Determine the (X, Y) coordinate at the center of the cell enclosing the given text.  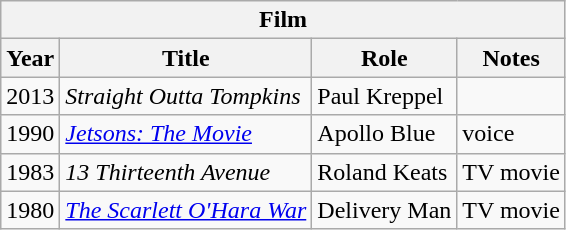
Paul Kreppel (384, 96)
2013 (30, 96)
Notes (512, 58)
The Scarlett O'Hara War (186, 210)
Delivery Man (384, 210)
Apollo Blue (384, 134)
Year (30, 58)
1980 (30, 210)
Title (186, 58)
Roland Keats (384, 172)
voice (512, 134)
Jetsons: The Movie (186, 134)
Role (384, 58)
Straight Outta Tompkins (186, 96)
Film (284, 20)
13 Thirteenth Avenue (186, 172)
1983 (30, 172)
1990 (30, 134)
